For the text-containing cell, return its midpoint in (X, Y) coordinate format. 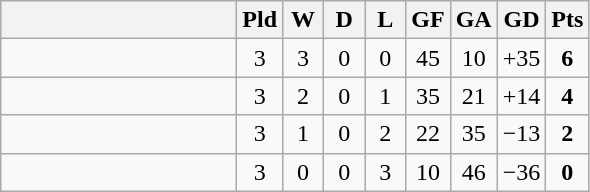
+14 (522, 96)
−13 (522, 134)
Pts (568, 20)
GA (474, 20)
21 (474, 96)
+35 (522, 58)
Pld (260, 20)
6 (568, 58)
W (304, 20)
46 (474, 172)
GF (428, 20)
−36 (522, 172)
L (386, 20)
22 (428, 134)
45 (428, 58)
4 (568, 96)
GD (522, 20)
D (344, 20)
